Pinpoint the cell where the given text exists, returning its [X, Y] midpoint coordinate. 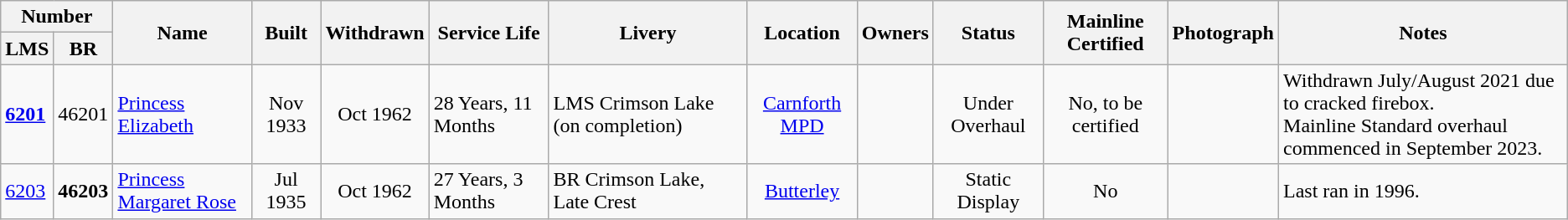
Withdrawn July/August 2021 due to cracked firebox.Mainline Standard overhaul commenced in September 2023. [1424, 114]
Livery [648, 33]
Status [988, 33]
Static Display [988, 191]
Number [57, 17]
LMS Crimson Lake (on completion) [648, 114]
Princess Margaret Rose [183, 191]
BR [84, 49]
No [1106, 191]
BR Crimson Lake, Late Crest [648, 191]
Under Overhaul [988, 114]
Withdrawn [375, 33]
Built [286, 33]
No, to be certified [1106, 114]
46203 [84, 191]
Jul 1935 [286, 191]
Butterley [802, 191]
Location [802, 33]
Service Life [489, 33]
27 Years, 3 Months [489, 191]
Nov 1933 [286, 114]
Carnforth MPD [802, 114]
Mainline Certified [1106, 33]
6201 [27, 114]
Notes [1424, 33]
LMS [27, 49]
46201 [84, 114]
Princess Elizabeth [183, 114]
28 Years, 11 Months [489, 114]
Owners [895, 33]
Name [183, 33]
Photograph [1223, 33]
Last ran in 1996. [1424, 191]
6203 [27, 191]
